Output the (x, y) coordinate of the center of the cell containing the given text.  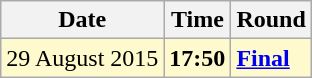
Final (271, 58)
29 August 2015 (82, 58)
Date (82, 20)
17:50 (198, 58)
Round (271, 20)
Time (198, 20)
